Provide the [x, y] coordinate of the cell's center where the given text is located.  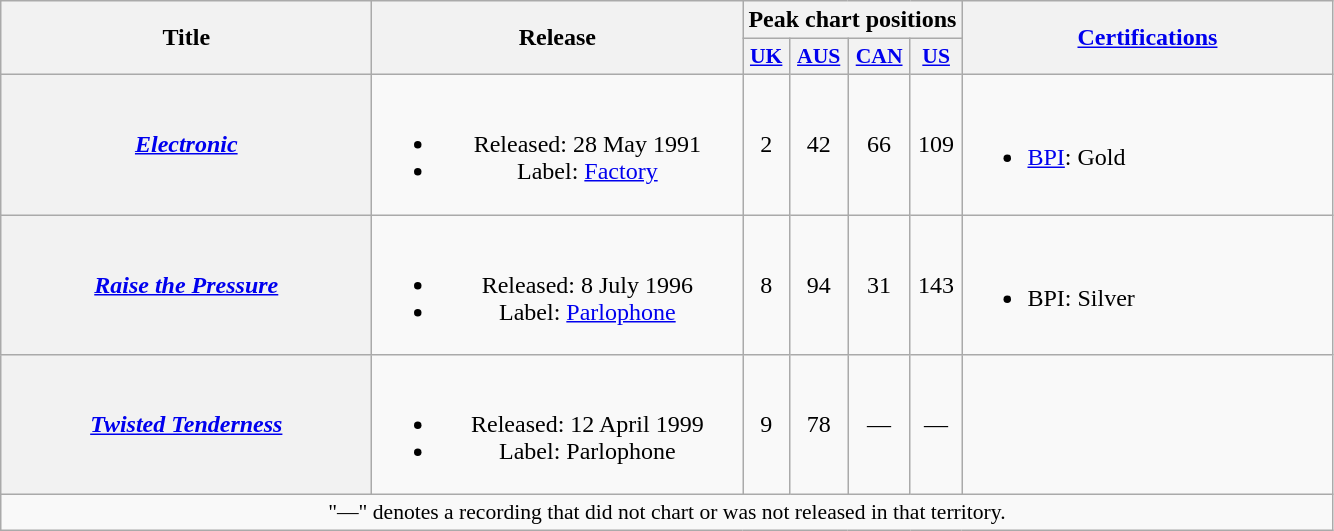
31 [879, 284]
Raise the Pressure [186, 284]
AUS [818, 57]
66 [879, 144]
78 [818, 425]
"—" denotes a recording that did not chart or was not released in that territory. [667, 513]
BPI: Silver [1148, 284]
Release [558, 38]
143 [936, 284]
UK [766, 57]
Title [186, 38]
2 [766, 144]
US [936, 57]
8 [766, 284]
Certifications [1148, 38]
Released: 8 July 1996Label: Parlophone [558, 284]
CAN [879, 57]
9 [766, 425]
Released: 28 May 1991Label: Factory [558, 144]
Twisted Tenderness [186, 425]
BPI: Gold [1148, 144]
Peak chart positions [852, 20]
94 [818, 284]
Released: 12 April 1999Label: Parlophone [558, 425]
Electronic [186, 144]
109 [936, 144]
42 [818, 144]
